Return the [X, Y] coordinate for the center point of the cell that contains the specified text.  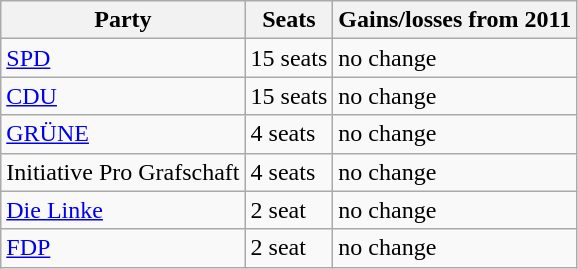
CDU [123, 96]
FDP [123, 248]
Initiative Pro Grafschaft [123, 172]
Seats [289, 20]
Party [123, 20]
Die Linke [123, 210]
Gains/losses from 2011 [455, 20]
GRÜNE [123, 134]
SPD [123, 58]
